Return the (X, Y) coordinate for the center point of the cell that contains the specified text.  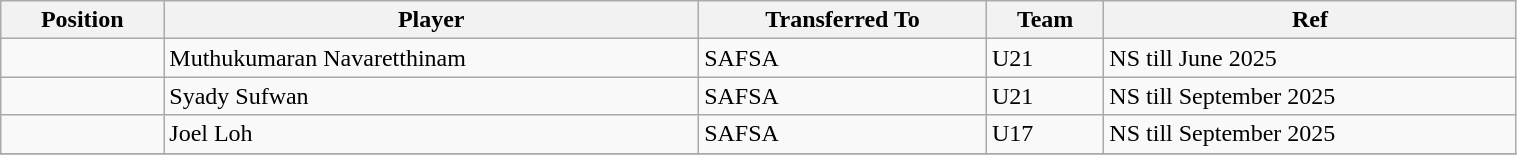
Muthukumaran Navaretthinam (432, 58)
Position (82, 20)
U17 (1044, 134)
Player (432, 20)
NS till June 2025 (1310, 58)
Syady Sufwan (432, 96)
Transferred To (843, 20)
Joel Loh (432, 134)
Team (1044, 20)
Ref (1310, 20)
